For the text-containing cell, return its midpoint in [x, y] coordinate format. 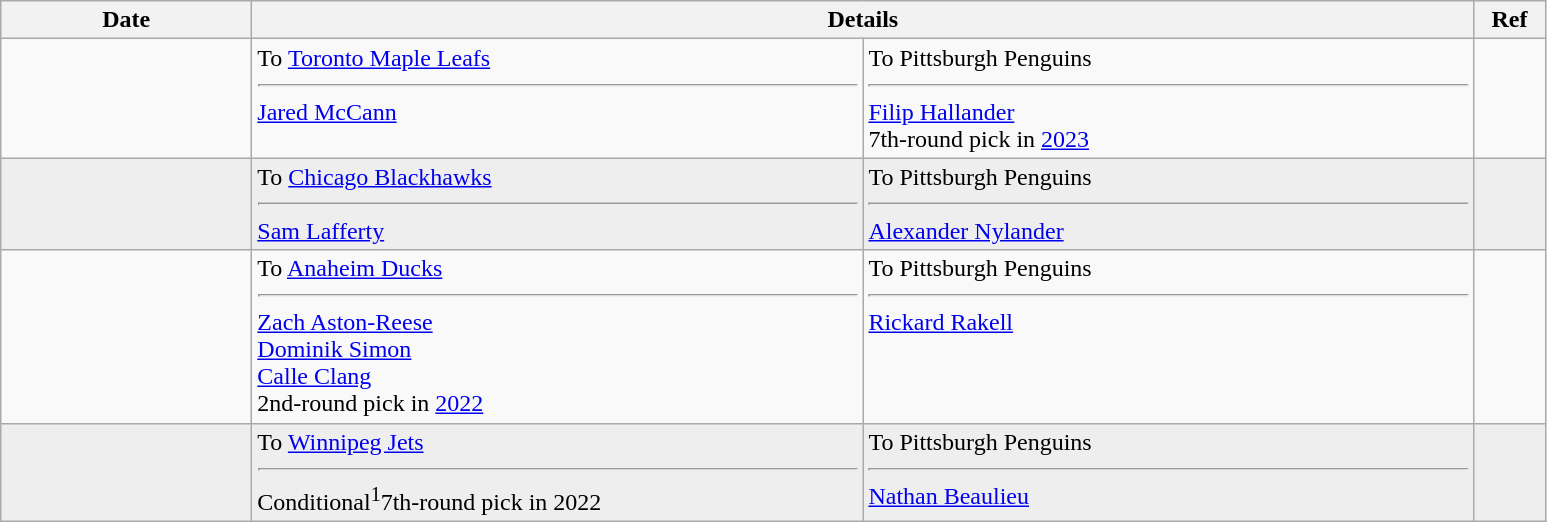
To Chicago BlackhawksSam Lafferty [558, 204]
To Pittsburgh PenguinsNathan Beaulieu [1168, 472]
To Toronto Maple LeafsJared McCann [558, 98]
Ref [1510, 20]
To Pittsburgh PenguinsRickard Rakell [1168, 336]
Date [126, 20]
Details [863, 20]
To Anaheim DucksZach Aston-ReeseDominik SimonCalle Clang2nd-round pick in 2022 [558, 336]
To Pittsburgh PenguinsAlexander Nylander [1168, 204]
To Winnipeg JetsConditional17th-round pick in 2022 [558, 472]
To Pittsburgh PenguinsFilip Hallander7th-round pick in 2023 [1168, 98]
